Output the (X, Y) coordinate of the center of the cell containing the given text.  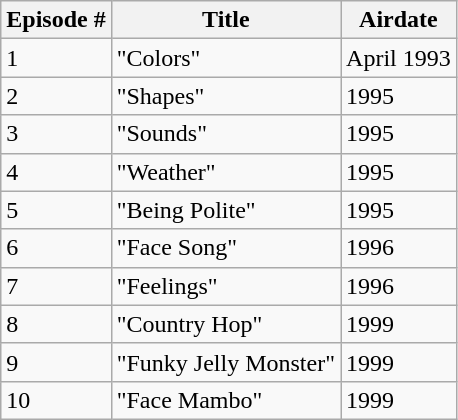
1 (56, 58)
6 (56, 248)
"Weather" (226, 172)
"Country Hop" (226, 324)
10 (56, 400)
Title (226, 20)
Episode # (56, 20)
"Shapes" (226, 96)
"Funky Jelly Monster" (226, 362)
9 (56, 362)
8 (56, 324)
"Face Mambo" (226, 400)
2 (56, 96)
April 1993 (399, 58)
"Being Polite" (226, 210)
4 (56, 172)
Airdate (399, 20)
"Sounds" (226, 134)
"Feelings" (226, 286)
3 (56, 134)
"Colors" (226, 58)
7 (56, 286)
5 (56, 210)
"Face Song" (226, 248)
